Return (x, y) of the center of cell containing provided text 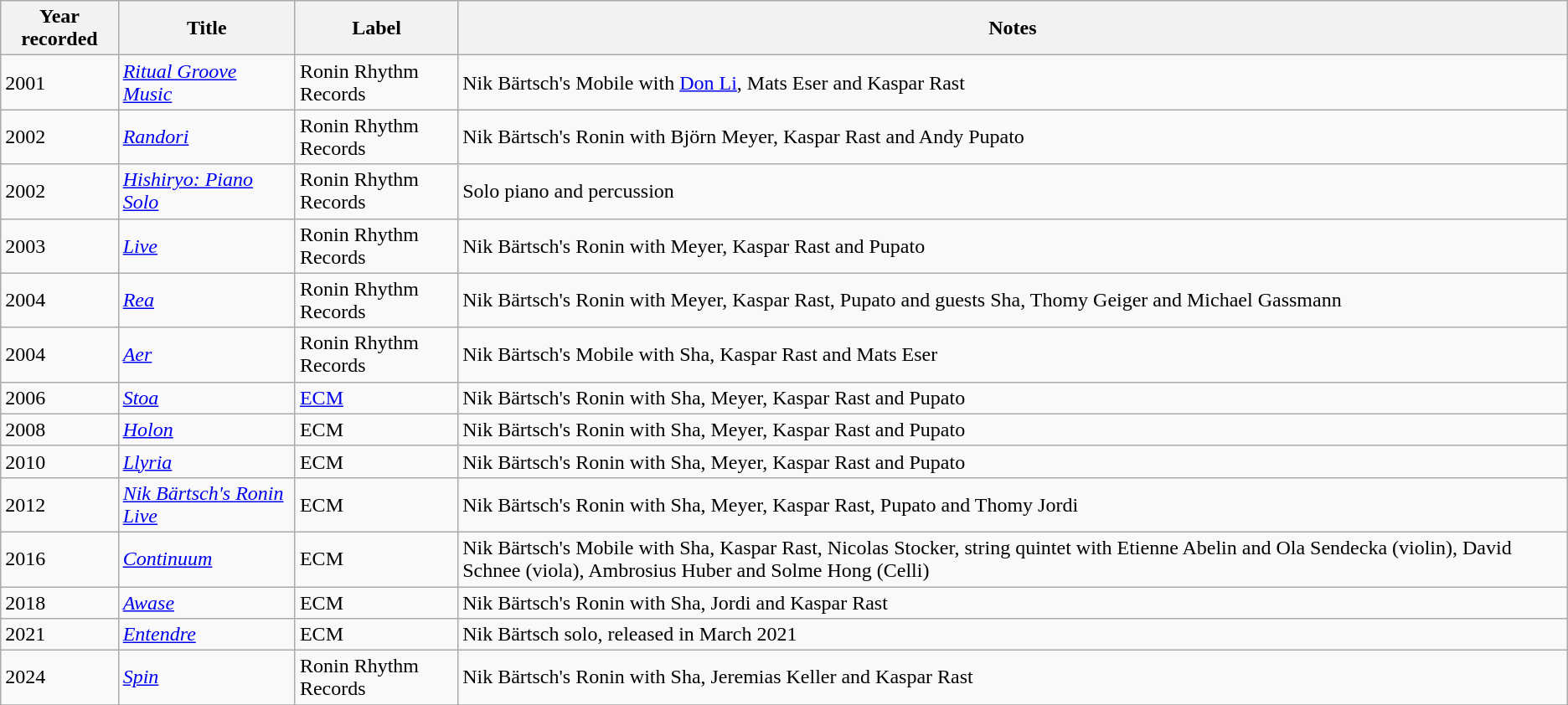
Nik Bärtsch's Ronin with Sha, Jordi and Kaspar Rast (1014, 602)
Holon (206, 430)
Nik Bärtsch's Mobile with Don Li, Mats Eser and Kaspar Rast (1014, 82)
Nik Bärtsch solo, released in March 2021 (1014, 635)
Spin (206, 678)
Aer (206, 355)
Entendre (206, 635)
Nik Bärtsch's Ronin with Björn Meyer, Kaspar Rast and Andy Pupato (1014, 137)
Rea (206, 300)
Randori (206, 137)
Stoa (206, 398)
Ritual Groove Music (206, 82)
Nik Bärtsch's Ronin with Sha, Jeremias Keller and Kaspar Rast (1014, 678)
Nik Bärtsch's Ronin Live (206, 504)
2008 (59, 430)
Notes (1014, 28)
Label (376, 28)
2016 (59, 559)
Nik Bärtsch's Mobile with Sha, Kaspar Rast and Mats Eser (1014, 355)
Year recorded (59, 28)
Llyria (206, 461)
2006 (59, 398)
Hishiryo: Piano Solo (206, 191)
2003 (59, 246)
Continuum (206, 559)
Solo piano and percussion (1014, 191)
Nik Bärtsch's Ronin with Meyer, Kaspar Rast and Pupato (1014, 246)
Live (206, 246)
2021 (59, 635)
Nik Bärtsch's Ronin with Meyer, Kaspar Rast, Pupato and guests Sha, Thomy Geiger and Michael Gassmann (1014, 300)
2012 (59, 504)
2018 (59, 602)
2010 (59, 461)
Nik Bärtsch's Ronin with Sha, Meyer, Kaspar Rast, Pupato and Thomy Jordi (1014, 504)
Awase (206, 602)
2001 (59, 82)
Title (206, 28)
2024 (59, 678)
